Identify which cell holds the provided text, then report its [X, Y] central coordinate. 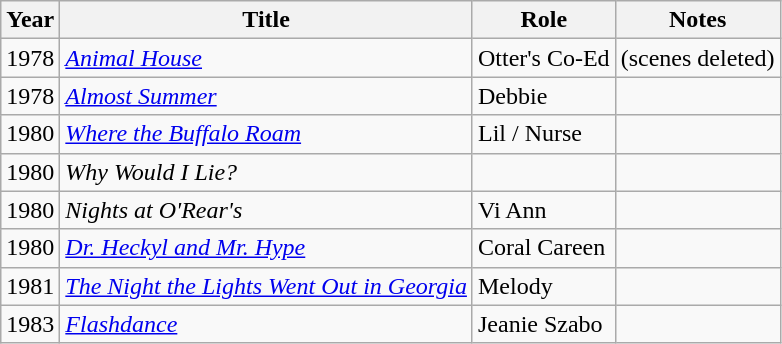
1983 [30, 324]
Flashdance [266, 324]
Almost Summer [266, 96]
(scenes deleted) [698, 58]
Where the Buffalo Roam [266, 134]
Jeanie Szabo [544, 324]
Animal House [266, 58]
Why Would I Lie? [266, 172]
Coral Careen [544, 248]
Dr. Heckyl and Mr. Hype [266, 248]
Melody [544, 286]
Nights at O'Rear's [266, 210]
Role [544, 20]
The Night the Lights Went Out in Georgia [266, 286]
Lil / Nurse [544, 134]
Title [266, 20]
Vi Ann [544, 210]
Year [30, 20]
Notes [698, 20]
Otter's Co-Ed [544, 58]
1981 [30, 286]
Debbie [544, 96]
